Find where the given text appears and provide that cell's center as (x, y) coordinate. 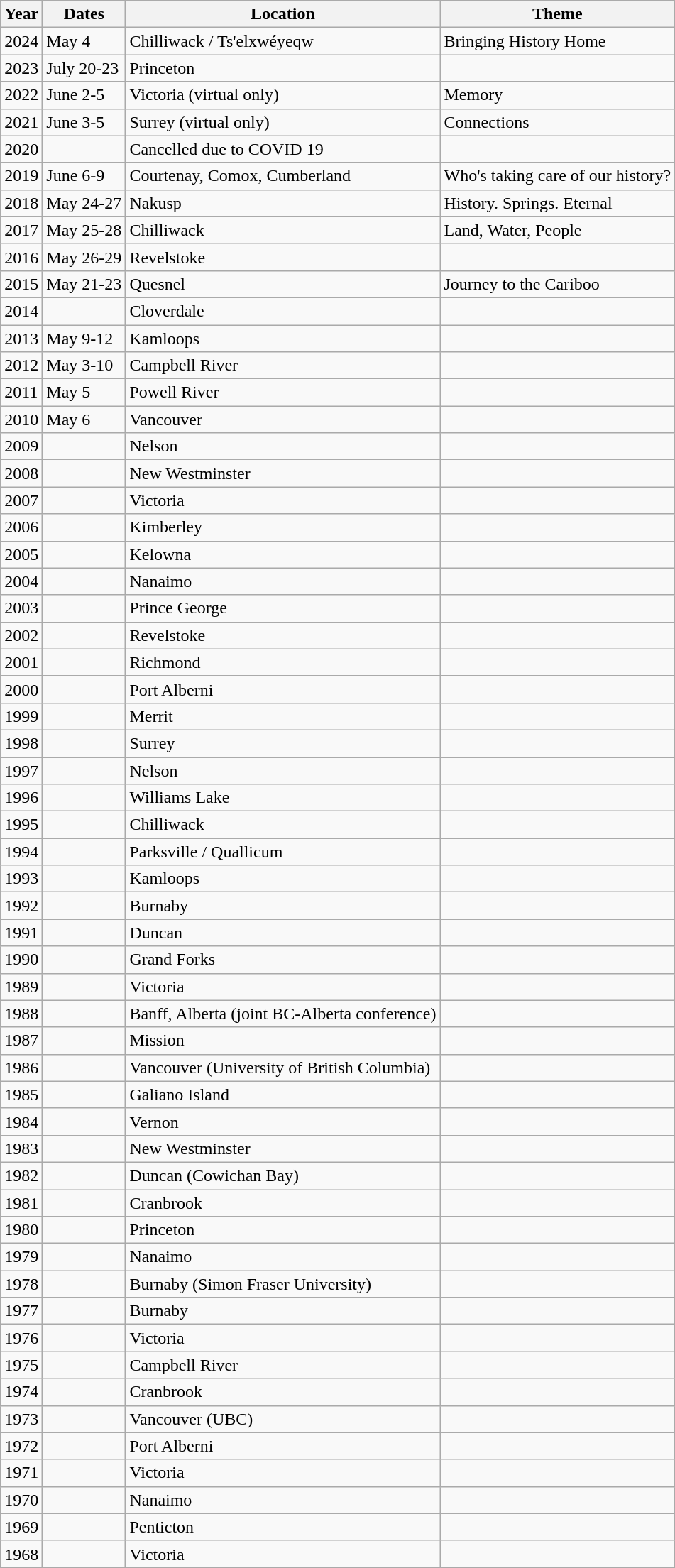
2018 (21, 203)
Kimberley (282, 527)
2008 (21, 473)
Journey to the Cariboo (558, 284)
1997 (21, 770)
Connections (558, 122)
2006 (21, 527)
2003 (21, 608)
Bringing History Home (558, 41)
1973 (21, 1419)
1991 (21, 933)
Theme (558, 14)
2002 (21, 635)
Victoria (virtual only) (282, 95)
2004 (21, 581)
Richmond (282, 662)
May 24-27 (84, 203)
Williams Lake (282, 798)
1994 (21, 852)
Vancouver (University of British Columbia) (282, 1068)
2014 (21, 311)
1969 (21, 1527)
1968 (21, 1554)
1971 (21, 1473)
Land, Water, People (558, 230)
Duncan (Cowichan Bay) (282, 1175)
2020 (21, 149)
Burnaby (Simon Fraser University) (282, 1284)
Vernon (282, 1122)
1988 (21, 1014)
May 3-10 (84, 366)
Parksville / Quallicum (282, 852)
2024 (21, 41)
Merrit (282, 716)
Kelowna (282, 554)
1983 (21, 1148)
Dates (84, 14)
Cloverdale (282, 311)
May 5 (84, 393)
1972 (21, 1446)
2022 (21, 95)
2017 (21, 230)
Mission (282, 1041)
2007 (21, 500)
May 25-28 (84, 230)
1987 (21, 1041)
June 6-9 (84, 176)
1992 (21, 906)
2013 (21, 339)
Duncan (282, 933)
1979 (21, 1257)
Courtenay, Comox, Cumberland (282, 176)
1980 (21, 1230)
1976 (21, 1338)
May 21-23 (84, 284)
1998 (21, 743)
1999 (21, 716)
2023 (21, 68)
July 20-23 (84, 68)
May 9-12 (84, 339)
1981 (21, 1203)
Nakusp (282, 203)
Chilliwack / Ts'elxwéyeqw (282, 41)
2021 (21, 122)
History. Springs. Eternal (558, 203)
2005 (21, 554)
Prince George (282, 608)
Grand Forks (282, 960)
Location (282, 14)
Vancouver (282, 420)
2012 (21, 366)
2015 (21, 284)
Memory (558, 95)
1970 (21, 1500)
1993 (21, 879)
1977 (21, 1311)
2001 (21, 662)
1978 (21, 1284)
Surrey (282, 743)
2000 (21, 689)
1974 (21, 1392)
1986 (21, 1068)
Quesnel (282, 284)
1989 (21, 987)
2016 (21, 257)
Year (21, 14)
1975 (21, 1365)
June 2-5 (84, 95)
1995 (21, 825)
2009 (21, 446)
Powell River (282, 393)
2011 (21, 393)
Vancouver (UBC) (282, 1419)
Surrey (virtual only) (282, 122)
May 4 (84, 41)
Banff, Alberta (joint BC-Alberta conference) (282, 1014)
2019 (21, 176)
2010 (21, 420)
Galiano Island (282, 1095)
June 3-5 (84, 122)
1985 (21, 1095)
1982 (21, 1175)
May 6 (84, 420)
Penticton (282, 1527)
May 26-29 (84, 257)
1984 (21, 1122)
1990 (21, 960)
1996 (21, 798)
Who's taking care of our history? (558, 176)
Cancelled due to COVID 19 (282, 149)
